Pinpoint the cell where the given text exists, returning its [X, Y] midpoint coordinate. 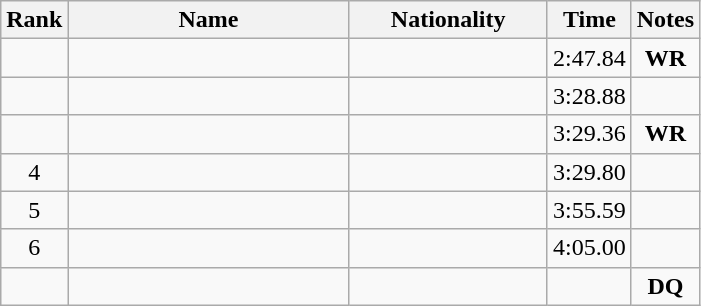
Rank [34, 20]
Nationality [448, 20]
4:05.00 [589, 248]
6 [34, 248]
3:28.88 [589, 96]
Name [208, 20]
3:29.80 [589, 172]
2:47.84 [589, 58]
Time [589, 20]
3:29.36 [589, 134]
3:55.59 [589, 210]
Notes [665, 20]
5 [34, 210]
4 [34, 172]
DQ [665, 286]
